Scan for the cell matching the given text and deliver its [x, y] coordinate at center. 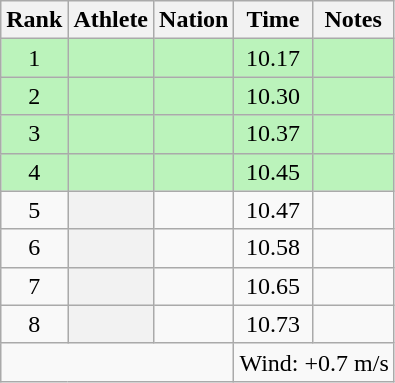
1 [34, 58]
5 [34, 210]
Time [273, 20]
10.65 [273, 286]
8 [34, 324]
10.17 [273, 58]
Notes [353, 20]
2 [34, 96]
Rank [34, 20]
10.45 [273, 172]
10.58 [273, 248]
10.47 [273, 210]
Wind: +0.7 m/s [314, 362]
6 [34, 248]
7 [34, 286]
Athlete [111, 20]
4 [34, 172]
3 [34, 134]
10.73 [273, 324]
10.37 [273, 134]
Nation [194, 20]
10.30 [273, 96]
